Locate the cell with the specified text and output its [x, y] center coordinate. 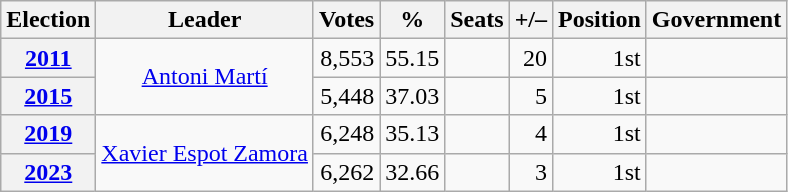
5,448 [346, 96]
8,553 [346, 58]
32.66 [412, 172]
Xavier Espot Zamora [205, 153]
+/– [530, 20]
2011 [48, 58]
5 [530, 96]
6,262 [346, 172]
37.03 [412, 96]
2023 [48, 172]
Seats [477, 20]
Leader [205, 20]
35.13 [412, 134]
Election [48, 20]
55.15 [412, 58]
3 [530, 172]
2015 [48, 96]
4 [530, 134]
20 [530, 58]
Votes [346, 20]
Antoni Martí [205, 77]
% [412, 20]
Government [716, 20]
Position [600, 20]
6,248 [346, 134]
2019 [48, 134]
